Pinpoint the cell where the given text exists, returning its (X, Y) midpoint coordinate. 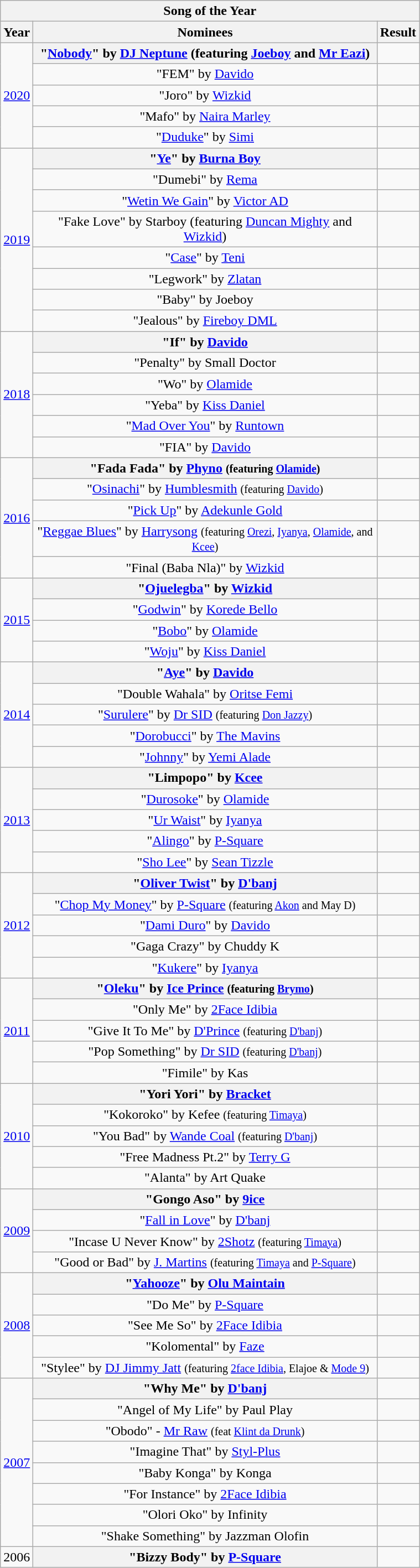
"Aye" by Davido (205, 673)
"Oleku" by Ice Prince (featuring Brymo) (205, 989)
"Osinachi" by Humblesmith (featuring Davido) (205, 489)
"Stylee" by DJ Jimmy Jatt (featuring 2face Idibia, Elajoe & Mode 9) (205, 1368)
"Angel of My Life" by Paul Play (205, 1410)
"Bobo" by Olamide (205, 630)
2013 (17, 820)
"Nobody" by DJ Neptune (featuring Joeboy and Mr Eazi) (205, 53)
"Sho Lee" by Sean Tizzle (205, 862)
"Gongo Aso" by 9ice (205, 1199)
"Only Me" by 2Face Idibia (205, 1010)
Song of the Year (210, 11)
"Why Me" by D'banj (205, 1389)
"Mad Over You" by Runtown (205, 426)
Result (398, 32)
"Dorobucci" by The Mavins (205, 736)
"Final (Baba Nla)" by Wizkid (205, 567)
"Chop My Money" by P-Square (featuring Akon and May D) (205, 904)
"Penalty" by Small Doctor (205, 363)
"Shake Something" by Jazzman Olofin (205, 1536)
"Alingo" by P-Square (205, 841)
"Gaga Crazy" by Chuddy K (205, 946)
"Fake Love" by Starboy (featuring Duncan Mighty and Wizkid) (205, 229)
2009 (17, 1230)
"Yeba" by Kiss Daniel (205, 405)
"Obodo" - Mr Raw (feat Klint da Drunk) (205, 1431)
"Ojuelegba" by Wizkid (205, 588)
"For Instance" by 2Face Idibia (205, 1494)
"Case" by Teni (205, 257)
"Kolomental" by Faze (205, 1347)
2007 (17, 1462)
"Jealous" by Fireboy DML (205, 321)
"Double Wahala" by Oritse Femi (205, 694)
"Fada Fada" by Phyno (featuring Olamide) (205, 468)
"Durosoke" by Olamide (205, 799)
"Kokoroko" by Kefee (featuring Timaya) (205, 1115)
"FEM" by Davido (205, 74)
"You Bad" by Wande Coal (featuring D'banj) (205, 1136)
Nominees (205, 32)
"Dumebi" by Rema (205, 179)
2014 (17, 715)
"Bizzy Body" by P-Square (205, 1557)
2018 (17, 394)
2011 (17, 1031)
"FIA" by Davido (205, 447)
"Baby" by Joeboy (205, 300)
"Reggae Blues" by Harrysong (featuring Orezi, Iyanya, Olamide, and Kcee) (205, 539)
Year (17, 32)
"Godwin" by Korede Bello (205, 609)
"Woju" by Kiss Daniel (205, 652)
"Incase U Never Know" by 2Shotz (featuring Timaya) (205, 1241)
"See Me So" by 2Face Idibia (205, 1326)
"Ur Waist" by Iyanya (205, 820)
"Yori Yori" by Bracket (205, 1094)
"Johnny" by Yemi Alade (205, 757)
"Mafo" by Naira Marley (205, 116)
"Ye" by Burna Boy (205, 158)
"Surulere" by Dr SID (featuring Don Jazzy) (205, 715)
"Wetin We Gain" by Victor AD (205, 200)
"Limpopo" by Kcee (205, 778)
"Dami Duro" by Davido (205, 925)
2020 (17, 95)
"Duduke" by Simi (205, 137)
"Kukere" by Iyanya (205, 968)
2016 (17, 518)
"Pick Up" by Adekunle Gold (205, 510)
"Give It To Me" by D'Prince (featuring D'banj) (205, 1031)
"Fimile" by Kas (205, 1073)
"Pop Something" by Dr SID (featuring D'banj) (205, 1052)
"Wo" by Olamide (205, 384)
2006 (17, 1557)
"Legwork" by Zlatan (205, 278)
"Joro" by Wizkid (205, 95)
"Olori Oko" by Infinity (205, 1515)
2015 (17, 620)
"Good or Bad" by J. Martins (featuring Timaya and P-Square) (205, 1262)
2012 (17, 925)
"Yahooze" by Olu Maintain (205, 1283)
"Baby Konga" by Konga (205, 1473)
"Do Me" by P-Square (205, 1304)
"Oliver Twist" by D'banj (205, 883)
"Imagine That" by Styl-Plus (205, 1452)
"Free Madness Pt.2" by Terry G (205, 1157)
2010 (17, 1136)
"Fall in Love" by D'banj (205, 1220)
"If" by Davido (205, 342)
2019 (17, 240)
"Alanta" by Art Quake (205, 1178)
2008 (17, 1325)
